Search for the cell housing the specified text and yield its [x, y] center coordinate. 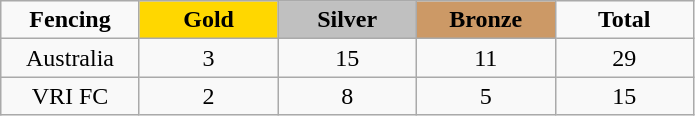
Total [624, 20]
Fencing [70, 20]
2 [208, 96]
Silver [348, 20]
Bronze [486, 20]
8 [348, 96]
11 [486, 58]
Gold [208, 20]
VRI FC [70, 96]
5 [486, 96]
3 [208, 58]
Australia [70, 58]
29 [624, 58]
